Capture the cell that displays the provided text and extract its [X, Y] central coordinate. 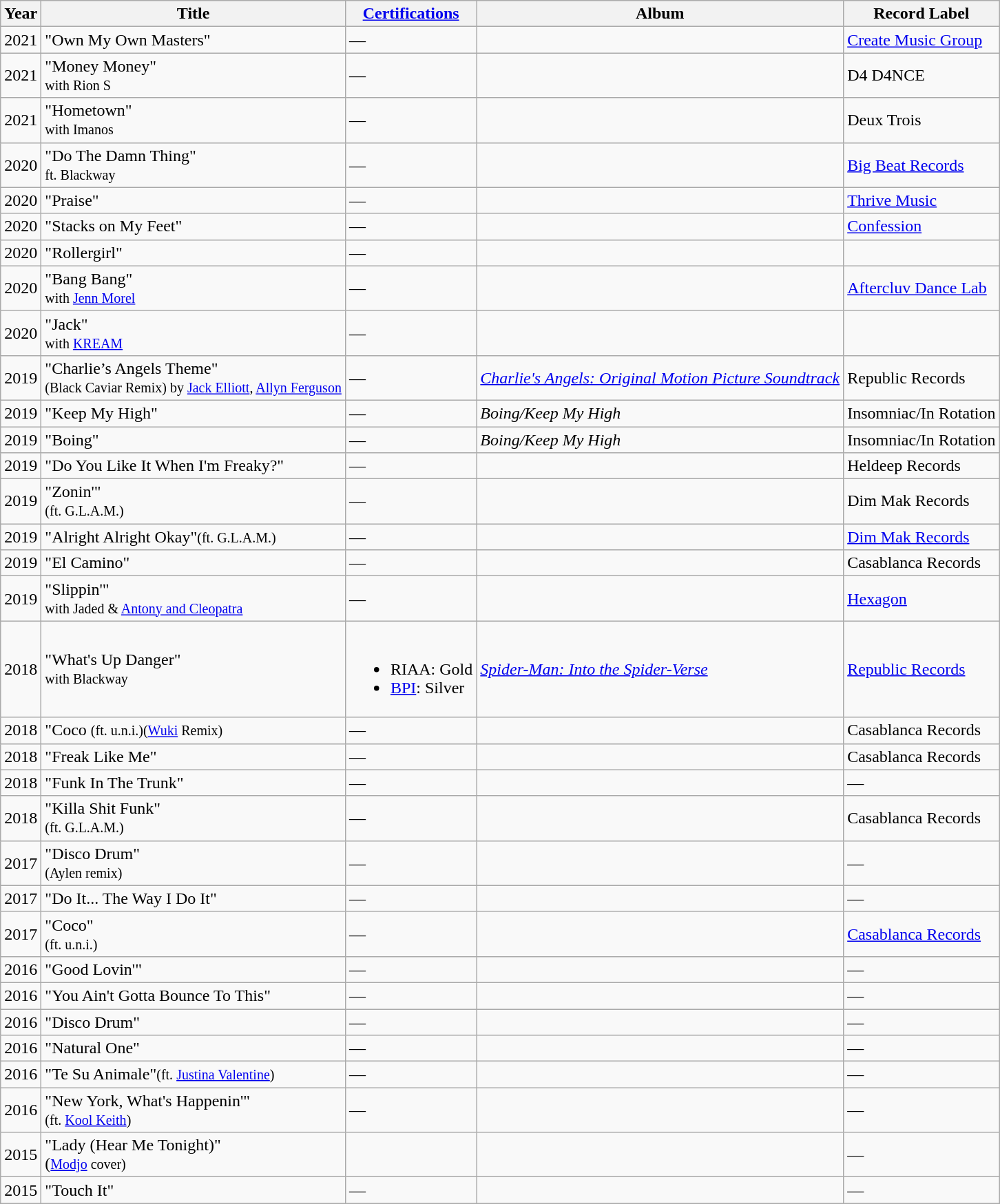
Hexagon [921, 599]
"Alright Alright Okay"(ft. G.L.A.M.) [194, 537]
"You Ain't Gotta Bounce To This" [194, 995]
Title [194, 14]
"Money Money"with Rion S [194, 76]
"Hometown"with Imanos [194, 120]
Certifications [410, 14]
"Bang Bang"with Jenn Morel [194, 288]
"Keep My High" [194, 413]
Record Label [921, 14]
"Te Su Animale"(ft. Justina Valentine) [194, 1075]
"Disco Drum"(Aylen remix) [194, 863]
Charlie's Angels: Original Motion Picture Soundtrack [660, 377]
"Praise" [194, 200]
"Do It... The Way I Do It" [194, 898]
Deux Trois [921, 120]
"Zonin'"(ft. G.L.A.M.) [194, 501]
Thrive Music [921, 200]
Confession [921, 226]
"What's Up Danger" with Blackway [194, 669]
"Stacks on My Feet" [194, 226]
"New York, What's Happenin'" (ft. Kool Keith) [194, 1110]
"Lady (Hear Me Tonight)" (Modjo cover) [194, 1155]
"Natural One" [194, 1048]
"Boing" [194, 440]
"Funk In The Trunk" [194, 783]
"Do The Damn Thing"ft. Blackway [194, 165]
Year [21, 14]
"Own My Own Masters" [194, 40]
Heldeep Records [921, 466]
"Good Lovin'" [194, 969]
"Disco Drum" [194, 1022]
"Do You Like It When I'm Freaky?" [194, 466]
Spider-Man: Into the Spider-Verse [660, 669]
"Slippin'"with Jaded & Antony and Cleopatra [194, 599]
RIAA: GoldBPI: Silver [410, 669]
"El Camino" [194, 563]
Album [660, 14]
Aftercluv Dance Lab [921, 288]
Big Beat Records [921, 165]
"Charlie’s Angels Theme"(Black Caviar Remix) by Jack Elliott, Allyn Ferguson [194, 377]
"Jack"with KREAM [194, 333]
Create Music Group [921, 40]
"Coco (ft. u.n.i.)(Wuki Remix) [194, 730]
"Freak Like Me" [194, 757]
"Touch It" [194, 1190]
"Killa Shit Funk"(ft. G.L.A.M.) [194, 818]
"Coco"(ft. u.n.i.) [194, 933]
"Rollergirl" [194, 253]
D4 D4NCE [921, 76]
